Capture the cell that displays the provided text and extract its [X, Y] central coordinate. 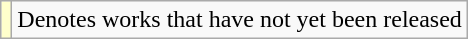
Denotes works that have not yet been released [240, 20]
